From the cell containing the given text, extract its center point as (x, y) coordinate. 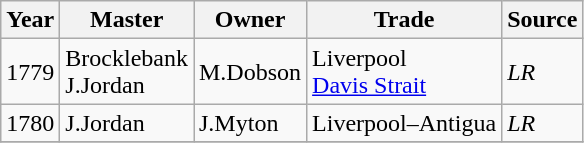
LiverpoolDavis Strait (404, 72)
1780 (30, 123)
M.Dobson (250, 72)
1779 (30, 72)
Master (127, 20)
Year (30, 20)
Owner (250, 20)
J.Jordan (127, 123)
BrocklebankJ.Jordan (127, 72)
Trade (404, 20)
Liverpool–Antigua (404, 123)
Source (542, 20)
J.Myton (250, 123)
